Pinpoint the cell where the given text exists, returning its (x, y) midpoint coordinate. 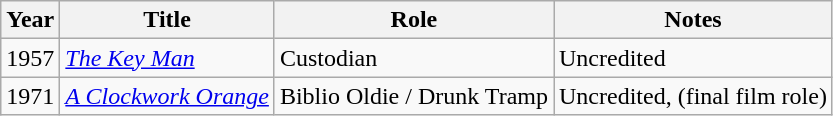
1957 (30, 58)
Role (414, 20)
1971 (30, 96)
The Key Man (168, 58)
Uncredited (694, 58)
Custodian (414, 58)
A Clockwork Orange (168, 96)
Title (168, 20)
Biblio Oldie / Drunk Tramp (414, 96)
Notes (694, 20)
Uncredited, (final film role) (694, 96)
Year (30, 20)
